Search for the cell housing the specified text and yield its (x, y) center coordinate. 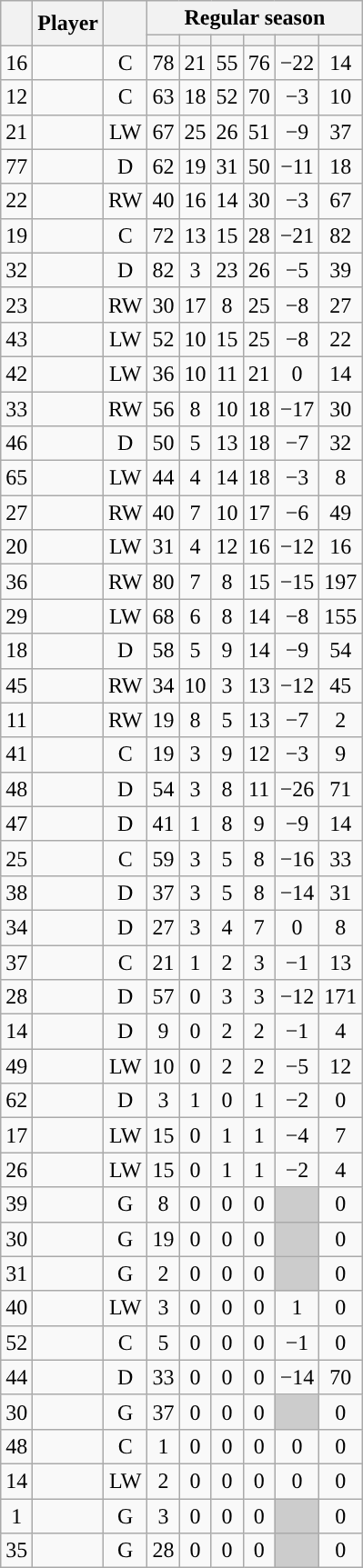
76 (258, 63)
−21 (297, 235)
155 (340, 616)
38 (16, 893)
20 (16, 547)
46 (16, 444)
−15 (297, 582)
42 (16, 374)
171 (340, 997)
55 (227, 63)
51 (258, 132)
−11 (297, 166)
59 (164, 858)
−22 (297, 63)
6 (195, 616)
78 (164, 63)
80 (164, 582)
−26 (297, 789)
58 (164, 651)
72 (164, 235)
Player (68, 24)
68 (164, 616)
56 (164, 408)
−6 (297, 513)
197 (340, 582)
77 (16, 166)
65 (16, 478)
71 (340, 789)
57 (164, 997)
43 (16, 339)
47 (16, 824)
−16 (297, 858)
63 (164, 97)
−17 (297, 408)
35 (16, 1551)
Regular season (255, 18)
29 (16, 616)
−4 (297, 1135)
